Return the (X, Y) coordinate for the center point of the cell that contains the specified text.  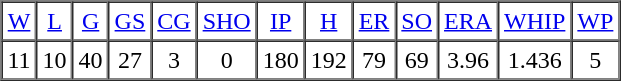
WHIP (534, 22)
WP (595, 22)
0 (227, 60)
CG (174, 22)
5 (595, 60)
3.96 (468, 60)
ERA (468, 22)
ER (374, 22)
40 (91, 60)
GS (130, 22)
79 (374, 60)
L (55, 22)
69 (416, 60)
192 (329, 60)
SO (416, 22)
180 (281, 60)
G (91, 22)
3 (174, 60)
H (329, 22)
10 (55, 60)
IP (281, 22)
11 (20, 60)
W (20, 22)
27 (130, 60)
1.436 (534, 60)
SHO (227, 22)
